For the text-containing cell, return its midpoint in (x, y) coordinate format. 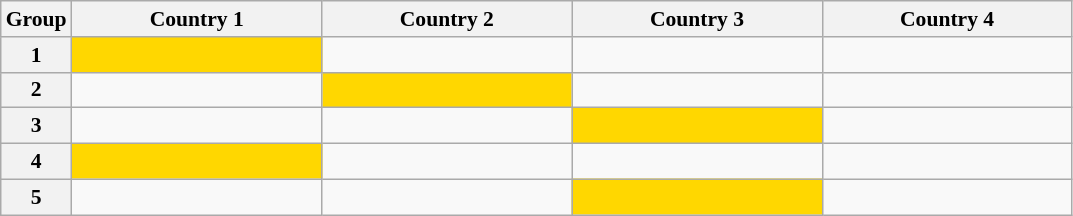
1 (36, 55)
3 (36, 126)
Country 2 (447, 19)
2 (36, 90)
Country 1 (197, 19)
5 (36, 197)
Group (36, 19)
Country 4 (947, 19)
Country 3 (697, 19)
4 (36, 162)
